Capture the cell that displays the provided text and extract its (X, Y) central coordinate. 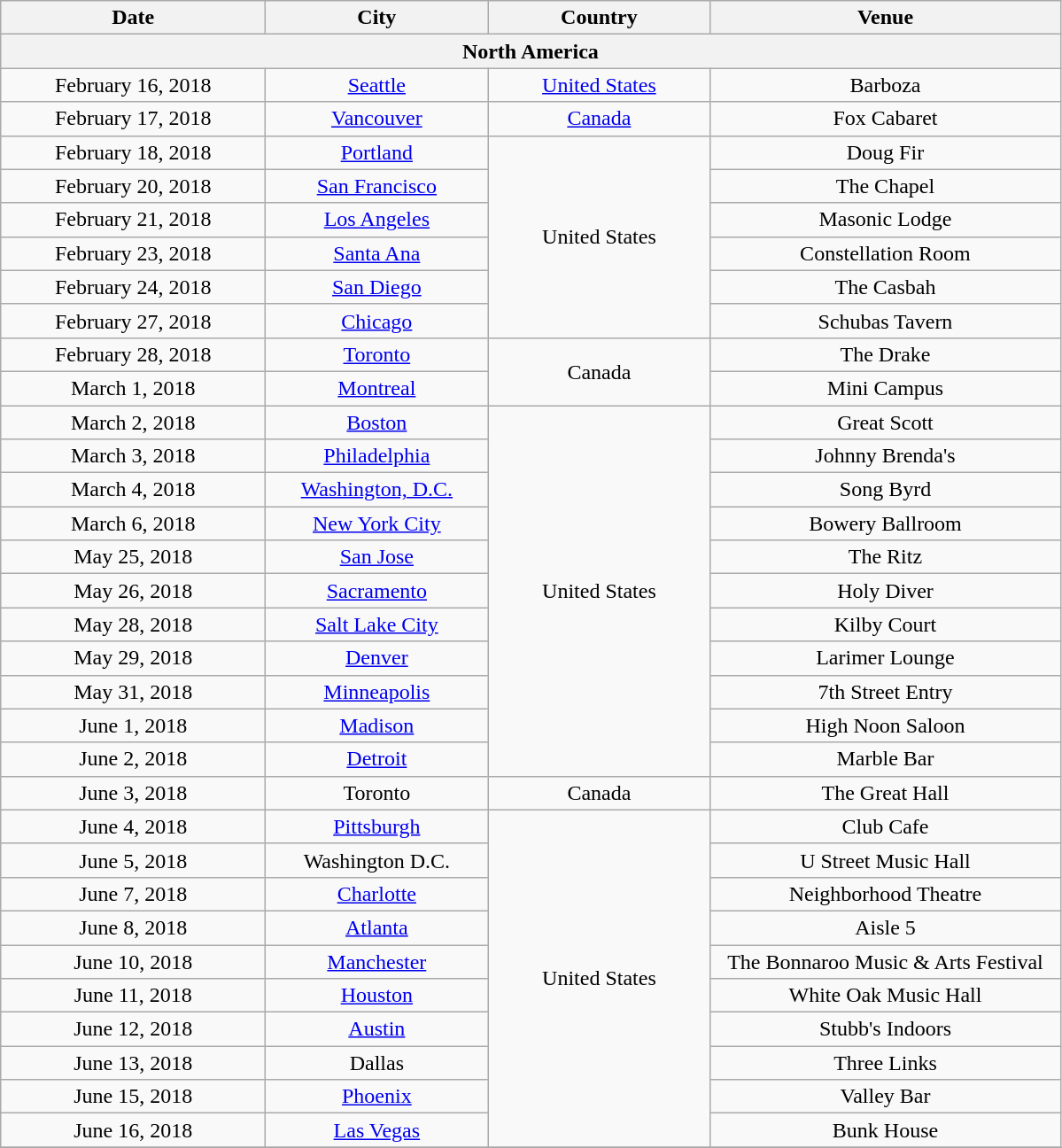
June 3, 2018 (133, 793)
Phoenix (377, 1097)
City (377, 18)
May 25, 2018 (133, 557)
June 5, 2018 (133, 860)
March 2, 2018 (133, 423)
San Jose (377, 557)
Johnny Brenda's (886, 456)
Masonic Lodge (886, 220)
Valley Bar (886, 1097)
White Oak Music Hall (886, 996)
June 12, 2018 (133, 1029)
Country (599, 18)
The Great Hall (886, 793)
Three Links (886, 1063)
June 4, 2018 (133, 826)
May 31, 2018 (133, 692)
March 6, 2018 (133, 524)
7th Street Entry (886, 692)
North America (531, 51)
June 10, 2018 (133, 961)
Dallas (377, 1063)
Atlanta (377, 927)
Doug Fir (886, 152)
Washington, D.C. (377, 490)
June 15, 2018 (133, 1097)
Manchester (377, 961)
Seattle (377, 85)
New York City (377, 524)
Holy Diver (886, 591)
June 1, 2018 (133, 725)
Chicago (377, 321)
February 21, 2018 (133, 220)
Portland (377, 152)
Montreal (377, 388)
Fox Cabaret (886, 119)
High Noon Saloon (886, 725)
Song Byrd (886, 490)
June 16, 2018 (133, 1130)
Venue (886, 18)
June 7, 2018 (133, 894)
Schubas Tavern (886, 321)
Minneapolis (377, 692)
Great Scott (886, 423)
Bunk House (886, 1130)
Houston (377, 996)
Detroit (377, 759)
May 28, 2018 (133, 624)
The Chapel (886, 186)
February 20, 2018 (133, 186)
February 23, 2018 (133, 253)
Denver (377, 658)
Kilby Court (886, 624)
Bowery Ballroom (886, 524)
Los Angeles (377, 220)
June 8, 2018 (133, 927)
June 11, 2018 (133, 996)
Date (133, 18)
March 3, 2018 (133, 456)
The Drake (886, 354)
Pittsburgh (377, 826)
Mini Campus (886, 388)
The Casbah (886, 287)
March 1, 2018 (133, 388)
Aisle 5 (886, 927)
Larimer Lounge (886, 658)
Las Vegas (377, 1130)
February 24, 2018 (133, 287)
Marble Bar (886, 759)
February 17, 2018 (133, 119)
U Street Music Hall (886, 860)
The Ritz (886, 557)
February 18, 2018 (133, 152)
June 2, 2018 (133, 759)
Club Cafe (886, 826)
Neighborhood Theatre (886, 894)
Vancouver (377, 119)
Madison (377, 725)
Philadelphia (377, 456)
Charlotte (377, 894)
Constellation Room (886, 253)
June 13, 2018 (133, 1063)
San Diego (377, 287)
The Bonnaroo Music & Arts Festival (886, 961)
Austin (377, 1029)
Stubb's Indoors (886, 1029)
February 28, 2018 (133, 354)
Boston (377, 423)
March 4, 2018 (133, 490)
May 26, 2018 (133, 591)
May 29, 2018 (133, 658)
Santa Ana (377, 253)
Salt Lake City (377, 624)
San Francisco (377, 186)
Barboza (886, 85)
Washington D.C. (377, 860)
Sacramento (377, 591)
February 27, 2018 (133, 321)
February 16, 2018 (133, 85)
